Detect which cell encompasses the target text, then output its [X, Y] center coordinate. 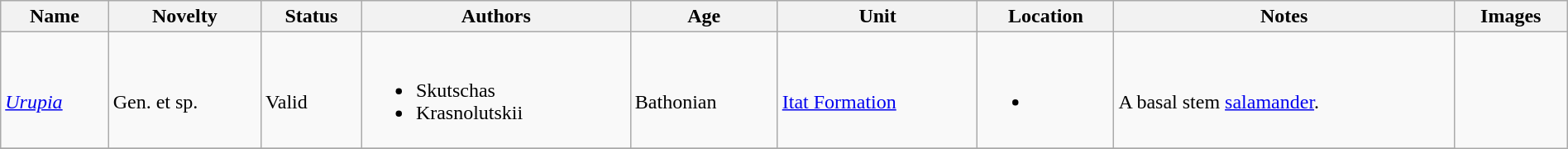
Name [55, 17]
SkutschasKrasnolutskii [496, 90]
Notes [1284, 17]
Valid [312, 90]
Status [312, 17]
Gen. et sp. [184, 90]
Itat Formation [877, 90]
Urupia [55, 90]
Novelty [184, 17]
Age [704, 17]
Authors [496, 17]
Images [1510, 17]
Unit [877, 17]
Bathonian [704, 90]
Location [1045, 17]
A basal stem salamander. [1284, 90]
